From the cell containing the given text, extract its center point as [x, y] coordinate. 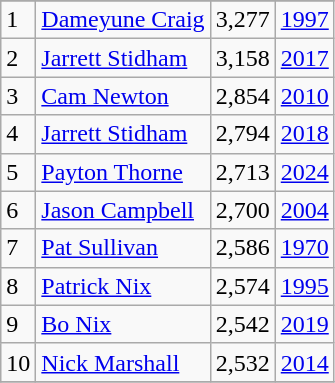
7 [18, 248]
2,532 [242, 362]
3 [18, 96]
10 [18, 362]
2,542 [242, 324]
2018 [304, 134]
2,586 [242, 248]
6 [18, 210]
2010 [304, 96]
2,854 [242, 96]
8 [18, 286]
Jason Campbell [123, 210]
2017 [304, 58]
1970 [304, 248]
1997 [304, 20]
2,794 [242, 134]
3,277 [242, 20]
2,700 [242, 210]
2,713 [242, 172]
1995 [304, 286]
Nick Marshall [123, 362]
2024 [304, 172]
2,574 [242, 286]
1 [18, 20]
4 [18, 134]
Bo Nix [123, 324]
5 [18, 172]
Cam Newton [123, 96]
Patrick Nix [123, 286]
2004 [304, 210]
Payton Thorne [123, 172]
2 [18, 58]
2014 [304, 362]
9 [18, 324]
2019 [304, 324]
Pat Sullivan [123, 248]
Dameyune Craig [123, 20]
3,158 [242, 58]
